Extract the (X, Y) coordinate from the center of the cell holding the provided text.  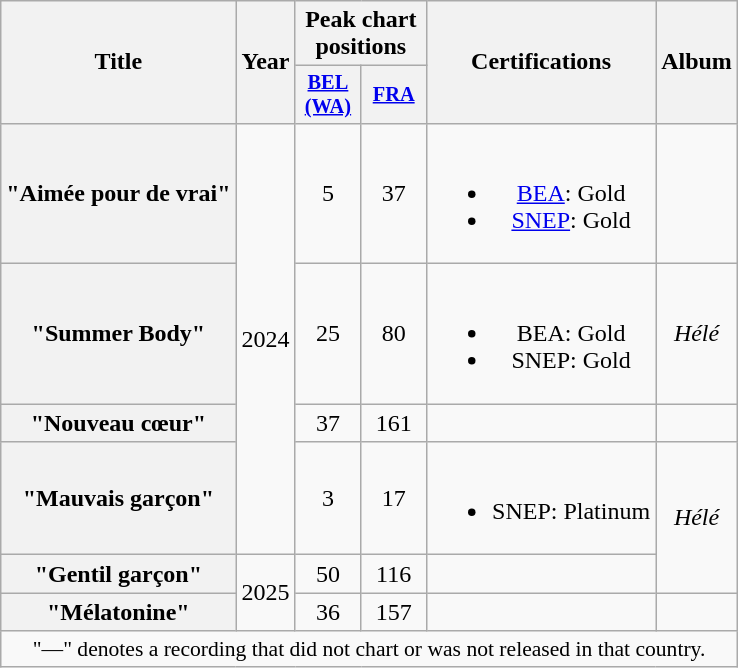
36 (328, 612)
Peak chart positions (360, 34)
"Mélatonine" (118, 612)
"Aimée pour de vrai" (118, 193)
"Mauvais garçon" (118, 498)
SNEP: Platinum (542, 498)
5 (328, 193)
"—" denotes a recording that did not chart or was not released in that country. (370, 649)
17 (394, 498)
Year (266, 62)
25 (328, 334)
"Summer Body" (118, 334)
BEL(WA) (328, 95)
3 (328, 498)
2025 (266, 593)
116 (394, 574)
2024 (266, 338)
50 (328, 574)
80 (394, 334)
FRA (394, 95)
Album (697, 62)
Certifications (542, 62)
"Nouveau cœur" (118, 423)
"Gentil garçon" (118, 574)
161 (394, 423)
157 (394, 612)
Title (118, 62)
